Pinpoint the cell where the given text exists, returning its [x, y] midpoint coordinate. 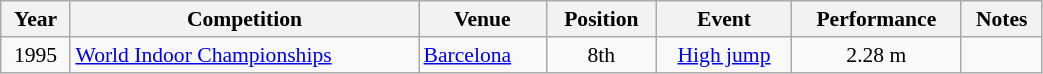
Competition [244, 19]
Position [601, 19]
2.28 m [876, 55]
Venue [482, 19]
8th [601, 55]
Barcelona [482, 55]
High jump [724, 55]
Year [36, 19]
1995 [36, 55]
Notes [1002, 19]
Performance [876, 19]
Event [724, 19]
World Indoor Championships [244, 55]
